Output the [X, Y] coordinate of the center of the cell containing the given text.  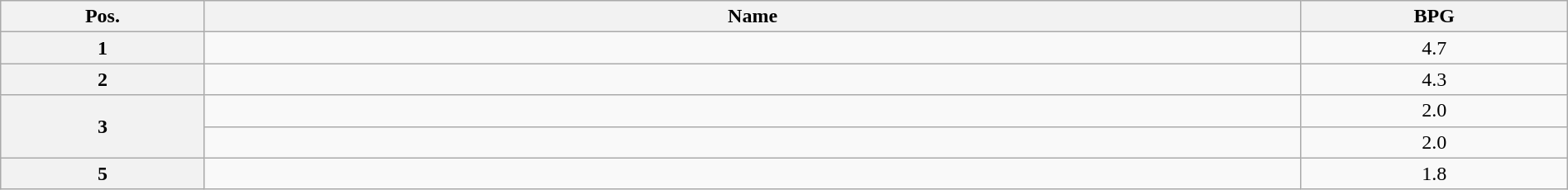
4.7 [1434, 48]
1 [103, 48]
BPG [1434, 17]
4.3 [1434, 79]
Pos. [103, 17]
2 [103, 79]
5 [103, 173]
3 [103, 126]
1.8 [1434, 173]
Name [753, 17]
